Output the [x, y] coordinate of the center of the cell containing the given text.  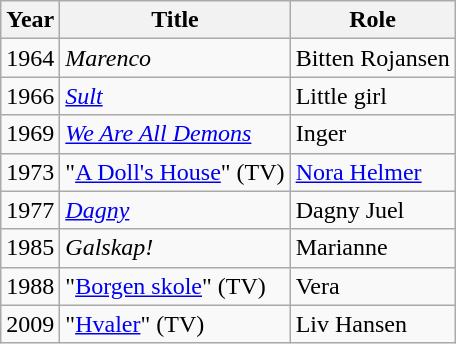
"A Doll's House" (TV) [175, 172]
Little girl [372, 96]
1966 [30, 96]
Vera [372, 286]
Sult [175, 96]
2009 [30, 324]
Liv Hansen [372, 324]
"Borgen skole" (TV) [175, 286]
Galskap! [175, 248]
Nora Helmer [372, 172]
1973 [30, 172]
1969 [30, 134]
1988 [30, 286]
1985 [30, 248]
Dagny Juel [372, 210]
Role [372, 20]
Dagny [175, 210]
Year [30, 20]
Bitten Rojansen [372, 58]
Marianne [372, 248]
Title [175, 20]
Inger [372, 134]
Marenco [175, 58]
We Are All Demons [175, 134]
"Hvaler" (TV) [175, 324]
1977 [30, 210]
1964 [30, 58]
